Extract the [X, Y] coordinate from the center of the cell holding the provided text.  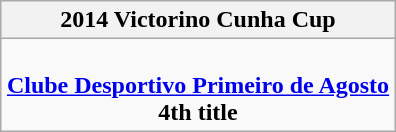
Clube Desportivo Primeiro de Agosto4th title [198, 85]
2014 Victorino Cunha Cup [198, 20]
